Return (x, y) of the center of cell containing provided text 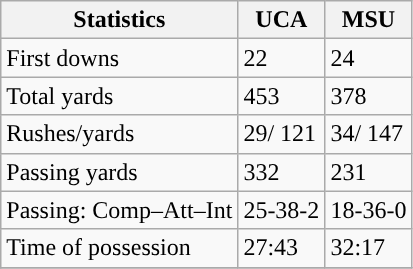
Passing yards (120, 172)
24 (368, 58)
Rushes/yards (120, 134)
29/ 121 (282, 134)
22 (282, 58)
MSU (368, 20)
Time of possession (120, 248)
UCA (282, 20)
Total yards (120, 96)
Passing: Comp–Att–Int (120, 210)
332 (282, 172)
Statistics (120, 20)
25-38-2 (282, 210)
27:43 (282, 248)
34/ 147 (368, 134)
18-36-0 (368, 210)
453 (282, 96)
378 (368, 96)
231 (368, 172)
32:17 (368, 248)
First downs (120, 58)
